From the cell containing the given text, extract its center point as [x, y] coordinate. 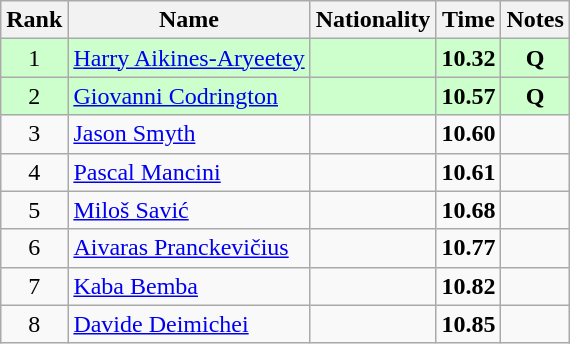
Rank [34, 20]
8 [34, 324]
1 [34, 58]
2 [34, 96]
10.77 [468, 248]
Harry Aikines-Aryeetey [189, 58]
10.85 [468, 324]
4 [34, 172]
10.32 [468, 58]
10.57 [468, 96]
10.68 [468, 210]
Time [468, 20]
3 [34, 134]
10.61 [468, 172]
6 [34, 248]
Davide Deimichei [189, 324]
7 [34, 286]
5 [34, 210]
10.60 [468, 134]
Pascal Mancini [189, 172]
Nationality [373, 20]
Jason Smyth [189, 134]
Miloš Savić [189, 210]
Name [189, 20]
10.82 [468, 286]
Notes [535, 20]
Kaba Bemba [189, 286]
Giovanni Codrington [189, 96]
Aivaras Pranckevičius [189, 248]
